Output the [X, Y] coordinate of the center of the cell containing the given text.  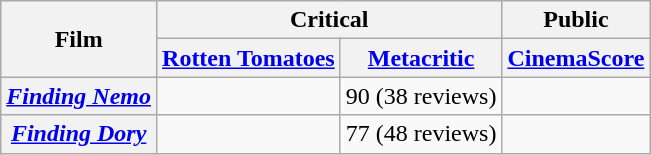
Finding Nemo [79, 96]
CinemaScore [576, 58]
Film [79, 39]
Finding Dory [79, 134]
Rotten Tomatoes [249, 58]
90 (38 reviews) [421, 96]
77 (48 reviews) [421, 134]
Critical [330, 20]
Metacritic [421, 58]
Public [576, 20]
